Determine the (x, y) coordinate at the center of the cell enclosing the given text.  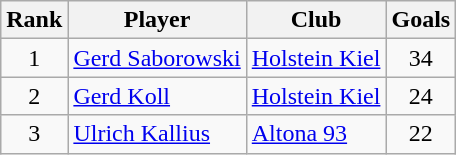
34 (421, 58)
1 (34, 58)
22 (421, 134)
Player (157, 20)
Ulrich Kallius (157, 134)
Altona 93 (316, 134)
Rank (34, 20)
Club (316, 20)
3 (34, 134)
Gerd Saborowski (157, 58)
Gerd Koll (157, 96)
24 (421, 96)
2 (34, 96)
Goals (421, 20)
